Pinpoint the cell where the given text exists, returning its (x, y) midpoint coordinate. 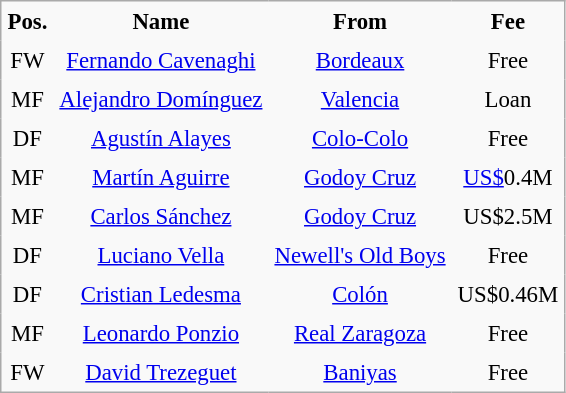
Newell's Old Boys (360, 256)
Fernando Cavenaghi (160, 60)
Carlos Sánchez (160, 216)
Alejandro Domínguez (160, 100)
US$0.4M (508, 178)
Baniyas (360, 373)
US$0.46M (508, 294)
Name (160, 21)
Luciano Vella (160, 256)
Cristian Ledesma (160, 294)
David Trezeguet (160, 373)
US$2.5M (508, 216)
Colón (360, 294)
Real Zaragoza (360, 334)
Pos. (28, 21)
Colo-Colo (360, 138)
Fee (508, 21)
Leonardo Ponzio (160, 334)
Bordeaux (360, 60)
From (360, 21)
Martín Aguirre (160, 178)
Loan (508, 100)
Agustín Alayes (160, 138)
Valencia (360, 100)
